Extract the [x, y] coordinate from the center of the cell holding the provided text.  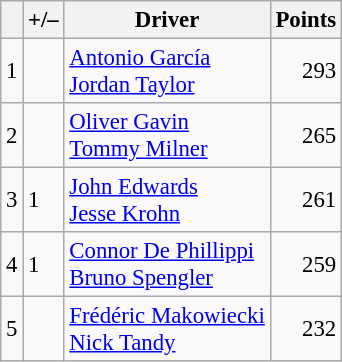
Points [306, 20]
+/– [44, 20]
259 [306, 264]
John Edwards Jesse Krohn [167, 200]
265 [306, 136]
293 [306, 72]
5 [12, 330]
Driver [167, 20]
232 [306, 330]
261 [306, 200]
Connor De Phillippi Bruno Spengler [167, 264]
Antonio García Jordan Taylor [167, 72]
2 [12, 136]
3 [12, 200]
Oliver Gavin Tommy Milner [167, 136]
4 [12, 264]
Frédéric Makowiecki Nick Tandy [167, 330]
